Scan for the cell matching the given text and deliver its [x, y] coordinate at center. 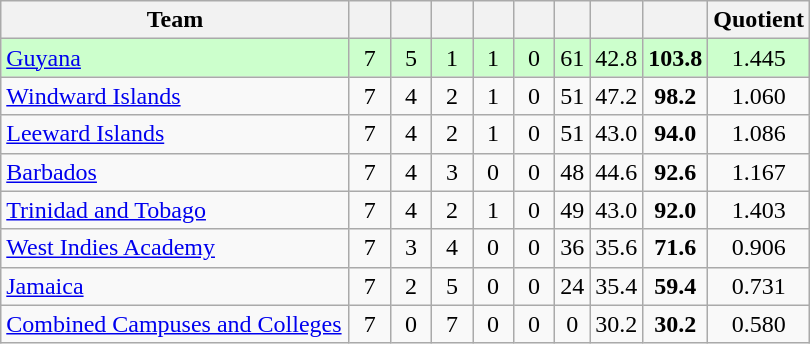
35.4 [616, 286]
98.2 [676, 96]
48 [572, 172]
Barbados [176, 172]
0.580 [759, 324]
1.445 [759, 58]
44.6 [616, 172]
1.403 [759, 210]
24 [572, 286]
1.167 [759, 172]
36 [572, 248]
61 [572, 58]
Quotient [759, 20]
35.6 [616, 248]
59.4 [676, 286]
92.6 [676, 172]
Jamaica [176, 286]
42.8 [616, 58]
71.6 [676, 248]
49 [572, 210]
92.0 [676, 210]
0.906 [759, 248]
Windward Islands [176, 96]
103.8 [676, 58]
94.0 [676, 134]
47.2 [616, 96]
Trinidad and Tobago [176, 210]
Guyana [176, 58]
1.086 [759, 134]
0.731 [759, 286]
West Indies Academy [176, 248]
Leeward Islands [176, 134]
Combined Campuses and Colleges [176, 324]
1.060 [759, 96]
Team [176, 20]
